Capture the cell that displays the provided text and extract its [x, y] central coordinate. 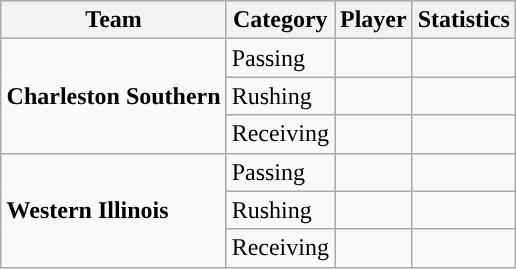
Charleston Southern [114, 96]
Western Illinois [114, 210]
Statistics [464, 20]
Player [373, 20]
Category [280, 20]
Team [114, 20]
